Determine the (x, y) coordinate at the center of the cell enclosing the given text.  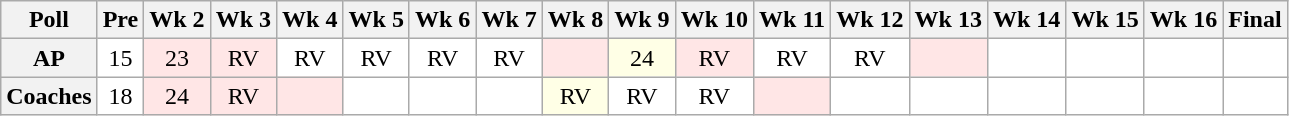
Wk 8 (575, 20)
Wk 13 (948, 20)
15 (120, 58)
23 (177, 58)
Poll (49, 20)
Wk 5 (376, 20)
Final (1255, 20)
AP (49, 58)
Wk 12 (870, 20)
Wk 6 (442, 20)
Wk 10 (714, 20)
Wk 2 (177, 20)
Coaches (49, 96)
18 (120, 96)
Wk 11 (792, 20)
Wk 7 (509, 20)
Wk 3 (243, 20)
Wk 16 (1183, 20)
Wk 4 (310, 20)
Pre (120, 20)
Wk 9 (642, 20)
Wk 14 (1026, 20)
Wk 15 (1105, 20)
